Locate the cell with the specified text and output its (x, y) center coordinate. 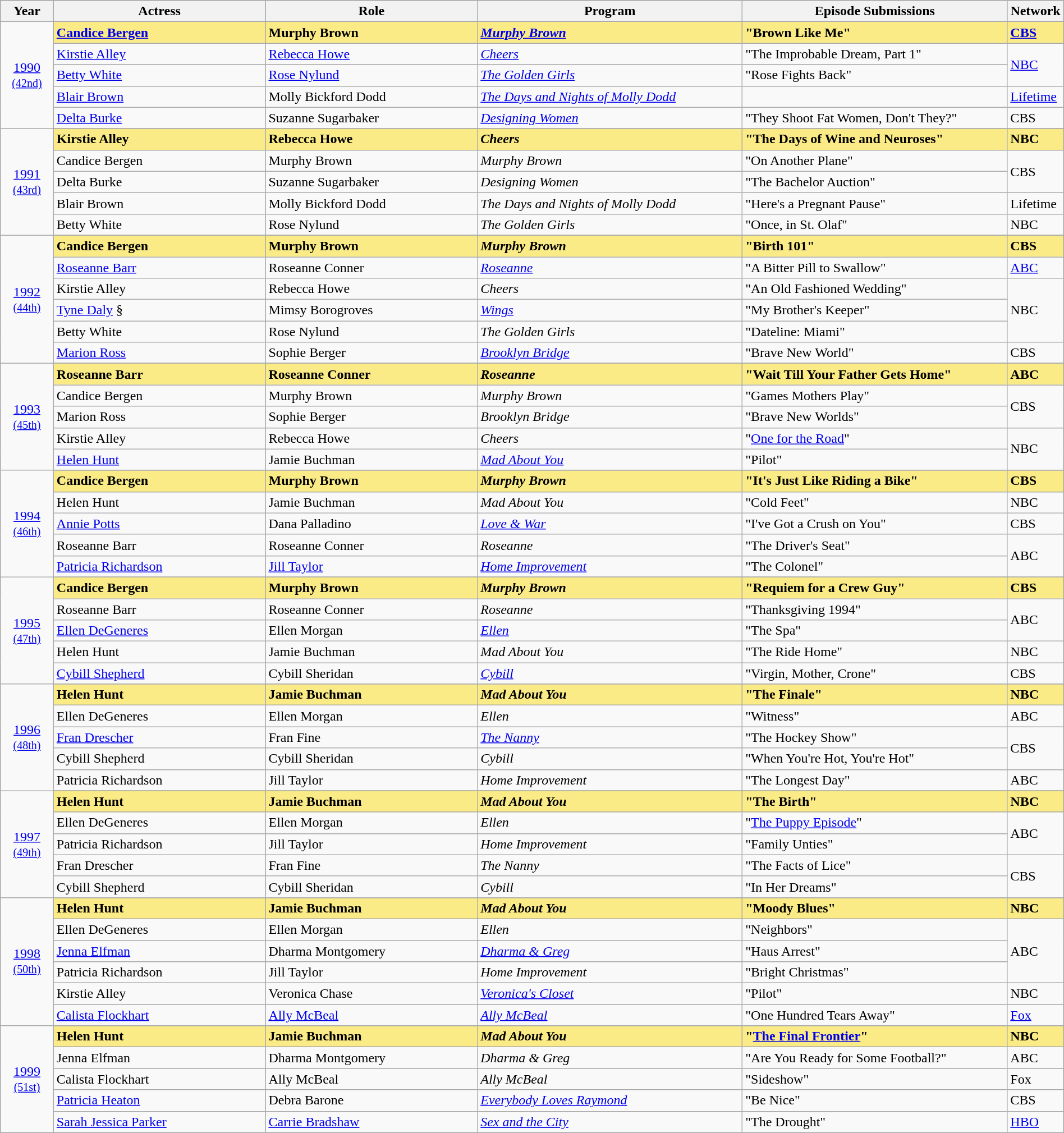
"The Drought" (875, 1122)
"Moody Blues" (875, 908)
1999(51st) (27, 1079)
1996(48th) (27, 737)
"The Days of Wine and Neuroses" (875, 139)
Program (610, 11)
Veronica Chase (372, 994)
"Wait Till Your Father Gets Home" (875, 374)
Sarah Jessica Parker (159, 1122)
"The Ride Home" (875, 652)
"One Hundred Tears Away" (875, 1015)
"Are You Ready for Some Football?" (875, 1058)
Annie Potts (159, 524)
HBO (1035, 1122)
1992(44th) (27, 299)
"Haus Arrest" (875, 951)
"Brown Like Me" (875, 33)
1997(49th) (27, 844)
"The Facts of Lice" (875, 865)
1994(46th) (27, 524)
"The Spa" (875, 631)
"The Bachelor Auction" (875, 182)
Veronica's Closet (610, 994)
Carrie Bradshaw (372, 1122)
"Brave New World" (875, 353)
Tyne Daly § (159, 310)
"The Birth" (875, 801)
Everybody Loves Raymond (610, 1100)
1995(47th) (27, 630)
Love & War (610, 524)
"Once, in St. Olaf" (875, 224)
"Requiem for a Crew Guy" (875, 588)
"The Puppy Episode" (875, 823)
Dana Palladino (372, 524)
Patricia Heaton (159, 1100)
"An Old Fashioned Wedding" (875, 289)
Sex and the City (610, 1122)
Network (1035, 11)
"The Finale" (875, 695)
"Sideshow" (875, 1079)
1998(50th) (27, 961)
Year (27, 11)
"Dateline: Miami" (875, 332)
"The Hockey Show" (875, 737)
"Be Nice" (875, 1100)
Wings (610, 310)
"The Improbable Dream, Part 1" (875, 54)
Mimsy Borogroves (372, 310)
"The Colonel" (875, 566)
"The Final Frontier" (875, 1036)
"Birth 101" (875, 246)
"They Shoot Fat Women, Don't They?" (875, 118)
"Cold Feet" (875, 502)
1990(42nd) (27, 75)
"I've Got a Crush on You" (875, 524)
"It's Just Like Riding a Bike" (875, 481)
"When You're Hot, You're Hot" (875, 759)
Role (372, 11)
"Family Unties" (875, 844)
"Virgin, Mother, Crone" (875, 673)
"My Brother's Keeper" (875, 310)
Actress (159, 11)
"Neighbors" (875, 929)
"Brave New Worlds" (875, 417)
"The Driver's Seat" (875, 545)
"A Bitter Pill to Swallow" (875, 268)
Debra Barone (372, 1100)
1991(43rd) (27, 182)
"Bright Christmas" (875, 973)
"Games Mothers Play" (875, 396)
1993(45th) (27, 417)
"In Her Dreams" (875, 887)
"Thanksgiving 1994" (875, 609)
Episode Submissions (875, 11)
"One for the Road" (875, 438)
"On Another Plane" (875, 160)
"Rose Fights Back" (875, 75)
"Witness" (875, 716)
"Here's a Pregnant Pause" (875, 203)
"The Longest Day" (875, 780)
